Determine the (x, y) coordinate at the center of the cell enclosing the given text.  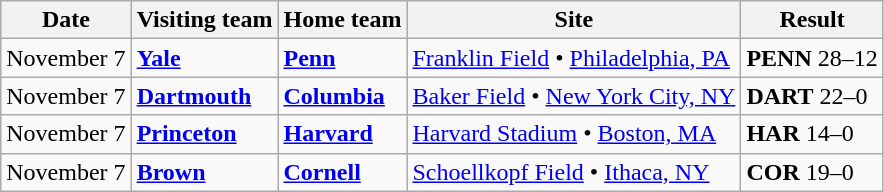
Visiting team (204, 20)
Princeton (204, 134)
Date (66, 20)
PENN 28–12 (812, 58)
Baker Field • New York City, NY (574, 96)
Result (812, 20)
Dartmouth (204, 96)
Harvard (342, 134)
Penn (342, 58)
Cornell (342, 172)
Harvard Stadium • Boston, MA (574, 134)
Site (574, 20)
DART 22–0 (812, 96)
COR 19–0 (812, 172)
Yale (204, 58)
Home team (342, 20)
Columbia (342, 96)
Franklin Field • Philadelphia, PA (574, 58)
HAR 14–0 (812, 134)
Brown (204, 172)
Schoellkopf Field • Ithaca, NY (574, 172)
